Pinpoint the cell where the given text exists, returning its (X, Y) midpoint coordinate. 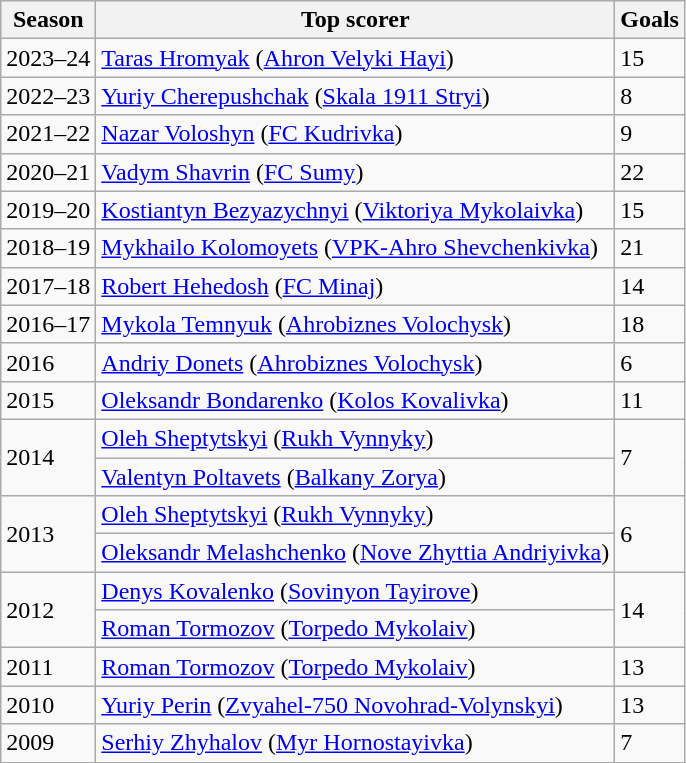
22 (650, 172)
Mykola Temnyuk (Ahrobiznes Volochysk) (356, 324)
21 (650, 248)
2015 (48, 400)
2009 (48, 743)
Vadym Shavrin (FC Sumy) (356, 172)
2023–24 (48, 58)
8 (650, 96)
Andriy Donets (Ahrobiznes Volochysk) (356, 362)
2014 (48, 457)
Valentyn Poltavets (Balkany Zorya) (356, 477)
Oleksandr Melashchenko (Nove Zhyttia Andriyivka) (356, 553)
Kostiantyn Bezyazychnyi (Viktoriya Mykolaivka) (356, 210)
11 (650, 400)
Yuriy Cherepushchak (Skala 1911 Stryi) (356, 96)
Oleksandr Bondarenko (Kolos Kovalivka) (356, 400)
2022–23 (48, 96)
2013 (48, 534)
9 (650, 134)
Top scorer (356, 20)
2016 (48, 362)
Denys Kovalenko (Sovinyon Tayirove) (356, 591)
2017–18 (48, 286)
2012 (48, 610)
Taras Hromyak (Ahron Velyki Hayi) (356, 58)
Serhiy Zhyhalov (Myr Hornostayivka) (356, 743)
2020–21 (48, 172)
18 (650, 324)
Season (48, 20)
2016–17 (48, 324)
Goals (650, 20)
2010 (48, 705)
2021–22 (48, 134)
Nazar Voloshyn (FC Kudrivka) (356, 134)
2011 (48, 667)
Yuriy Perin (Zvyahel-750 Novohrad-Volynskyi) (356, 705)
Robert Hehedosh (FC Minaj) (356, 286)
2018–19 (48, 248)
2019–20 (48, 210)
Mykhailo Kolomoyets (VPK-Ahro Shevchenkivka) (356, 248)
